Search for the cell housing the specified text and yield its [X, Y] center coordinate. 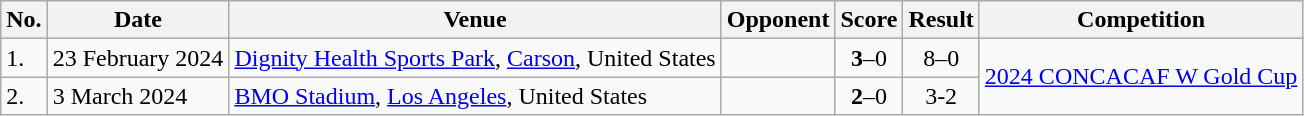
BMO Stadium, Los Angeles, United States [475, 96]
Score [869, 20]
Date [138, 20]
Result [941, 20]
Venue [475, 20]
1. [24, 58]
Competition [1141, 20]
2. [24, 96]
3–0 [869, 58]
2024 CONCACAF W Gold Cup [1141, 77]
3 March 2024 [138, 96]
Opponent [778, 20]
No. [24, 20]
3-2 [941, 96]
8–0 [941, 58]
2–0 [869, 96]
23 February 2024 [138, 58]
Dignity Health Sports Park, Carson, United States [475, 58]
